Output the (X, Y) coordinate of the center of the cell containing the given text.  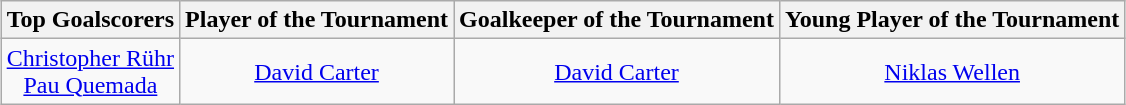
Player of the Tournament (317, 20)
Christopher Rühr Pau Quemada (90, 72)
Top Goalscorers (90, 20)
Young Player of the Tournament (952, 20)
Niklas Wellen (952, 72)
Goalkeeper of the Tournament (617, 20)
